Provide the (X, Y) coordinate of the cell's center where the given text is located.  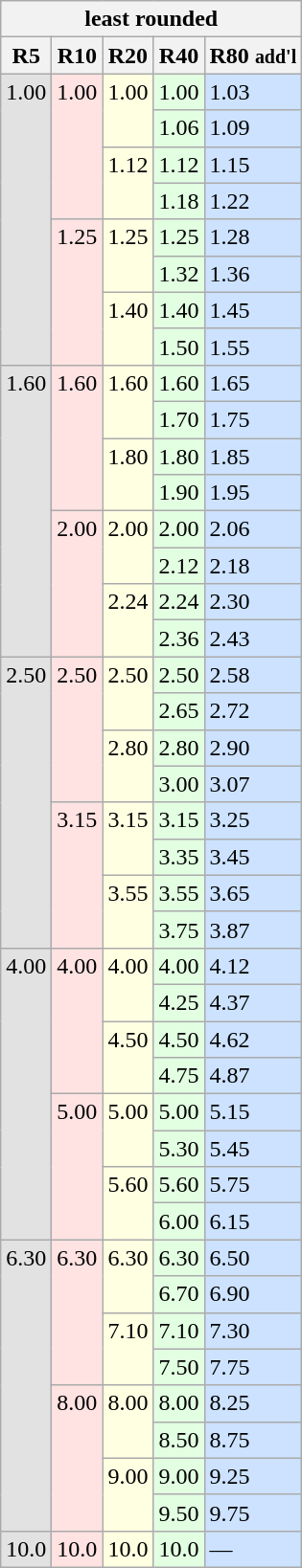
1.06 (178, 128)
2.06 (253, 529)
— (253, 1549)
3.45 (253, 857)
1.90 (178, 493)
2.72 (253, 711)
R5 (27, 56)
9.25 (253, 1476)
4.25 (178, 1002)
4.62 (253, 1039)
6.15 (253, 1221)
9.75 (253, 1512)
1.03 (253, 92)
4.37 (253, 1002)
1.32 (178, 274)
3.25 (253, 820)
1.50 (178, 347)
1.36 (253, 274)
3.75 (178, 930)
3.35 (178, 857)
1.15 (253, 165)
1.85 (253, 457)
least rounded (151, 19)
1.09 (253, 128)
2.90 (253, 748)
1.22 (253, 201)
6.90 (253, 1294)
3.87 (253, 930)
1.45 (253, 310)
1.95 (253, 493)
8.75 (253, 1440)
2.43 (253, 638)
4.75 (178, 1076)
R20 (128, 56)
R40 (178, 56)
1.75 (253, 419)
2.12 (178, 566)
5.45 (253, 1149)
4.12 (253, 966)
1.55 (253, 347)
8.50 (178, 1440)
1.18 (178, 201)
6.70 (178, 1294)
5.15 (253, 1112)
3.00 (178, 784)
2.30 (253, 602)
2.58 (253, 675)
3.65 (253, 893)
7.50 (178, 1367)
2.18 (253, 566)
2.36 (178, 638)
2.65 (178, 711)
6.00 (178, 1221)
7.75 (253, 1367)
4.87 (253, 1076)
R10 (77, 56)
8.25 (253, 1403)
1.65 (253, 383)
1.70 (178, 419)
7.30 (253, 1331)
5.30 (178, 1149)
3.07 (253, 784)
1.28 (253, 237)
9.50 (178, 1512)
R80 add'l (253, 56)
5.75 (253, 1185)
6.50 (253, 1258)
